Pinpoint the cell where the given text exists, returning its [X, Y] midpoint coordinate. 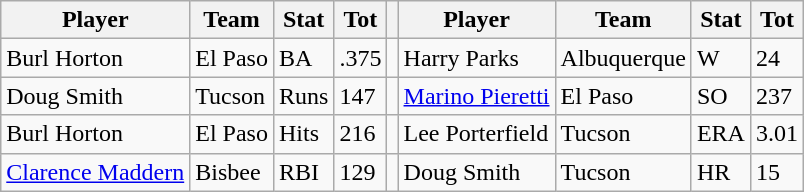
147 [360, 96]
HR [720, 172]
W [720, 58]
BA [303, 58]
Albuquerque [623, 58]
ERA [720, 134]
Marino Pieretti [476, 96]
Bisbee [232, 172]
Lee Porterfield [476, 134]
RBI [303, 172]
237 [776, 96]
24 [776, 58]
Runs [303, 96]
SO [720, 96]
129 [360, 172]
Clarence Maddern [96, 172]
15 [776, 172]
.375 [360, 58]
Harry Parks [476, 58]
216 [360, 134]
3.01 [776, 134]
Hits [303, 134]
